Search for the cell housing the specified text and yield its [X, Y] center coordinate. 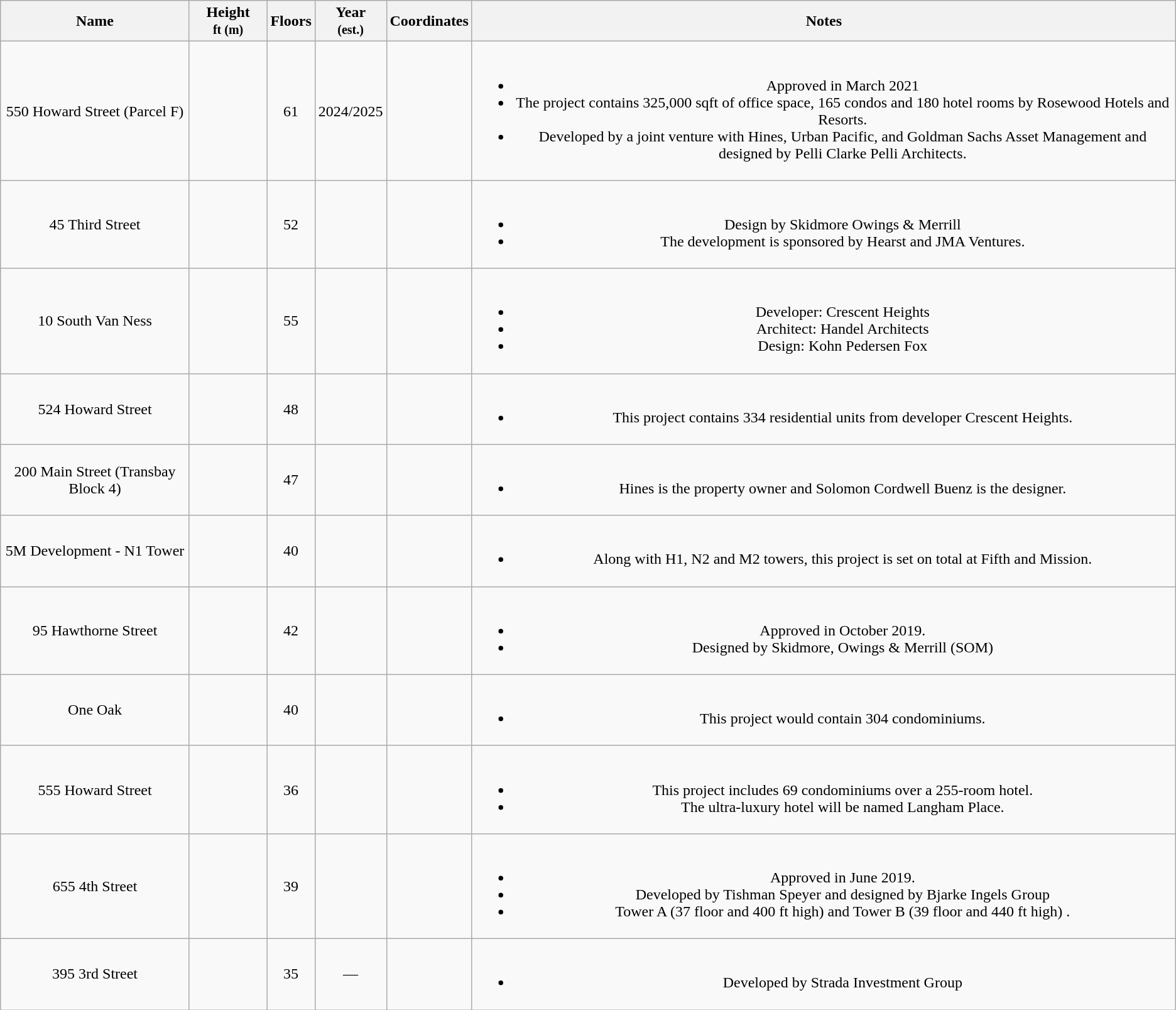
Heightft (m) [228, 21]
555 Howard Street [95, 789]
Coordinates [429, 21]
One Oak [95, 710]
This project would contain 304 condominiums. [824, 710]
— [351, 974]
10 South Van Ness [95, 321]
Design by Skidmore Owings & MerrillThe development is sponsored by Hearst and JMA Ventures. [824, 224]
Developed by Strada Investment Group [824, 974]
95 Hawthorne Street [95, 630]
42 [291, 630]
Year(est.) [351, 21]
Floors [291, 21]
39 [291, 886]
48 [291, 409]
524 Howard Street [95, 409]
655 4th Street [95, 886]
Approved in October 2019.Designed by Skidmore, Owings & Merrill (SOM) [824, 630]
Name [95, 21]
Developer: Crescent HeightsArchitect: Handel ArchitectsDesign: Kohn Pedersen Fox [824, 321]
61 [291, 111]
Hines is the property owner and Solomon Cordwell Buenz is the designer. [824, 480]
47 [291, 480]
5M Development - N1 Tower [95, 551]
395 3rd Street [95, 974]
36 [291, 789]
550 Howard Street (Parcel F) [95, 111]
55 [291, 321]
Notes [824, 21]
52 [291, 224]
This project contains 334 residential units from developer Crescent Heights. [824, 409]
35 [291, 974]
200 Main Street (Transbay Block 4) [95, 480]
45 Third Street [95, 224]
Along with H1, N2 and M2 towers, this project is set on total at Fifth and Mission. [824, 551]
This project includes 69 condominiums over a 255-room hotel.The ultra-luxury hotel will be named Langham Place. [824, 789]
2024/2025 [351, 111]
